Provide the [x, y] coordinate of the cell's center where the given text is located.  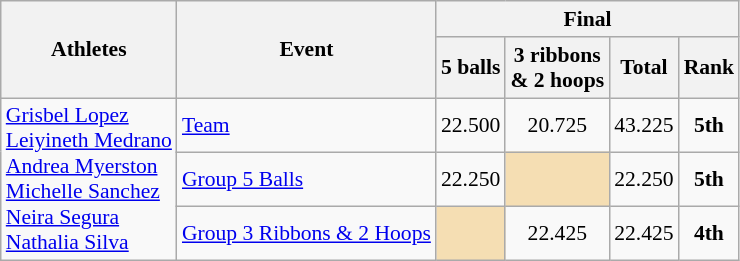
Grisbel LopezLeiyineth MedranoAndrea MyerstonMichelle SanchezNeira SeguraNathalia Silva [89, 180]
22.500 [471, 125]
Team [306, 125]
5 balls [471, 68]
Group 5 Balls [306, 179]
Total [644, 68]
Event [306, 50]
Group 3 Ribbons & 2 Hoops [306, 234]
43.225 [644, 125]
Final [588, 19]
Rank [710, 68]
4th [710, 234]
20.725 [557, 125]
Athletes [89, 50]
3 ribbons& 2 hoops [557, 68]
